Identify which cell holds the provided text, then report its [X, Y] central coordinate. 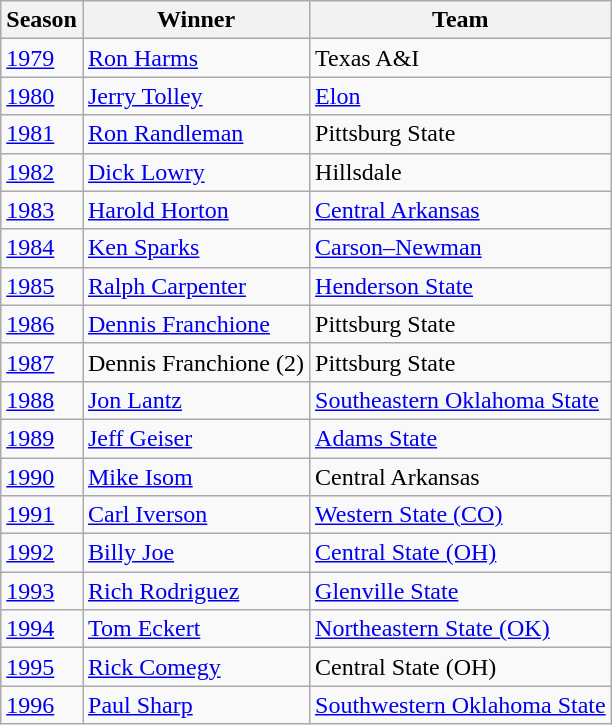
1980 [42, 96]
1995 [42, 667]
1983 [42, 210]
Season [42, 20]
Western State (CO) [461, 515]
1986 [42, 324]
Jon Lantz [196, 400]
1996 [42, 705]
Henderson State [461, 286]
1984 [42, 248]
Hillsdale [461, 172]
1988 [42, 400]
1979 [42, 58]
Carl Iverson [196, 515]
Jeff Geiser [196, 438]
Texas A&I [461, 58]
1982 [42, 172]
Ron Randleman [196, 134]
1981 [42, 134]
Harold Horton [196, 210]
Jerry Tolley [196, 96]
1987 [42, 362]
Dick Lowry [196, 172]
Tom Eckert [196, 629]
1989 [42, 438]
Dennis Franchione (2) [196, 362]
Ron Harms [196, 58]
Carson–Newman [461, 248]
1994 [42, 629]
1993 [42, 591]
Adams State [461, 438]
1985 [42, 286]
Mike Isom [196, 477]
Rick Comegy [196, 667]
Dennis Franchione [196, 324]
Southeastern Oklahoma State [461, 400]
Glenville State [461, 591]
Paul Sharp [196, 705]
1992 [42, 553]
Ken Sparks [196, 248]
1991 [42, 515]
Billy Joe [196, 553]
Elon [461, 96]
Team [461, 20]
Ralph Carpenter [196, 286]
Southwestern Oklahoma State [461, 705]
Northeastern State (OK) [461, 629]
Rich Rodriguez [196, 591]
1990 [42, 477]
Winner [196, 20]
